Provide the (X, Y) coordinate of the cell's center where the given text is located.  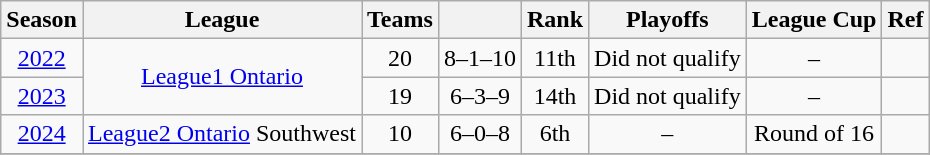
League1 Ontario (222, 77)
2022 (42, 58)
Round of 16 (814, 134)
6–0–8 (480, 134)
2023 (42, 96)
6–3–9 (480, 96)
11th (554, 58)
20 (400, 58)
Teams (400, 20)
League2 Ontario Southwest (222, 134)
10 (400, 134)
6th (554, 134)
Rank (554, 20)
Playoffs (668, 20)
8–1–10 (480, 58)
Season (42, 20)
League Cup (814, 20)
Ref (906, 20)
14th (554, 96)
2024 (42, 134)
League (222, 20)
19 (400, 96)
